Scan for the cell matching the given text and deliver its [x, y] coordinate at center. 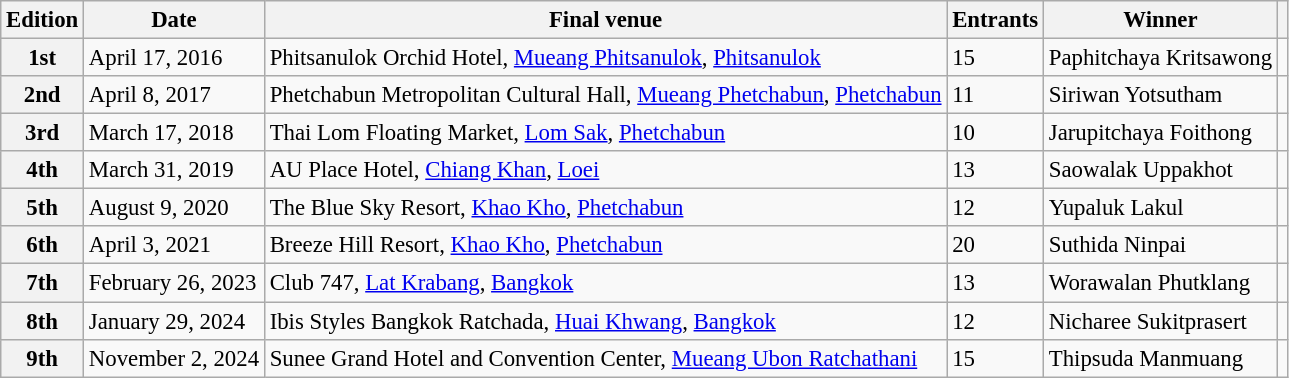
November 2, 2024 [174, 358]
Entrants [996, 20]
3rd [42, 133]
Final venue [605, 20]
Club 747, Lat Krabang, Bangkok [605, 283]
2nd [42, 95]
Nicharee Sukitprasert [1161, 321]
Jarupitchaya Foithong [1161, 133]
1st [42, 58]
April 3, 2021 [174, 245]
February 26, 2023 [174, 283]
Suthida Ninpai [1161, 245]
Phetchabun Metropolitan Cultural Hall, Mueang Phetchabun, Phetchabun [605, 95]
Breeze Hill Resort, Khao Kho, Phetchabun [605, 245]
10 [996, 133]
Paphitchaya Kritsawong [1161, 58]
January 29, 2024 [174, 321]
Saowalak Uppakhot [1161, 170]
March 31, 2019 [174, 170]
Thipsuda Manmuang [1161, 358]
Edition [42, 20]
6th [42, 245]
11 [996, 95]
Date [174, 20]
7th [42, 283]
Phitsanulok Orchid Hotel, Mueang Phitsanulok, Phitsanulok [605, 58]
4th [42, 170]
Winner [1161, 20]
8th [42, 321]
Worawalan Phutklang [1161, 283]
5th [42, 208]
Siriwan Yotsutham [1161, 95]
20 [996, 245]
Sunee Grand Hotel and Convention Center, Mueang Ubon Ratchathani [605, 358]
9th [42, 358]
Ibis Styles Bangkok Ratchada, Huai Khwang, Bangkok [605, 321]
April 17, 2016 [174, 58]
April 8, 2017 [174, 95]
The Blue Sky Resort, Khao Kho, Phetchabun [605, 208]
August 9, 2020 [174, 208]
Yupaluk Lakul [1161, 208]
AU Place Hotel, Chiang Khan, Loei [605, 170]
Thai Lom Floating Market, Lom Sak, Phetchabun [605, 133]
March 17, 2018 [174, 133]
